Identify which cell holds the provided text, then report its [x, y] central coordinate. 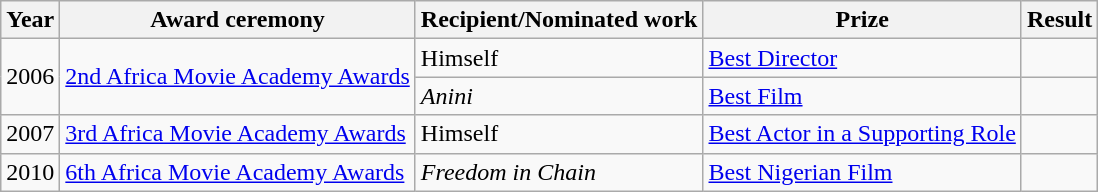
Result [1059, 20]
Best Actor in a Supporting Role [862, 134]
2006 [30, 77]
6th Africa Movie Academy Awards [238, 172]
Best Nigerian Film [862, 172]
Anini [559, 96]
Recipient/Nominated work [559, 20]
Best Film [862, 96]
Prize [862, 20]
2010 [30, 172]
Award ceremony [238, 20]
Year [30, 20]
Freedom in Chain [559, 172]
3rd Africa Movie Academy Awards [238, 134]
2nd Africa Movie Academy Awards [238, 77]
Best Director [862, 58]
2007 [30, 134]
